Search for the cell housing the specified text and yield its [X, Y] center coordinate. 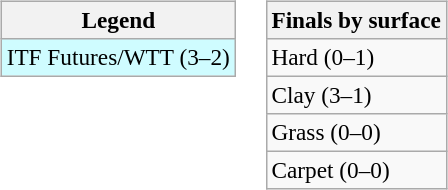
Hard (0–1) [356, 57]
Grass (0–0) [356, 133]
Carpet (0–0) [356, 171]
Finals by surface [356, 20]
Clay (3–1) [356, 95]
Legend [118, 20]
ITF Futures/WTT (3–2) [118, 57]
